Locate the cell with the specified text and output its [X, Y] center coordinate. 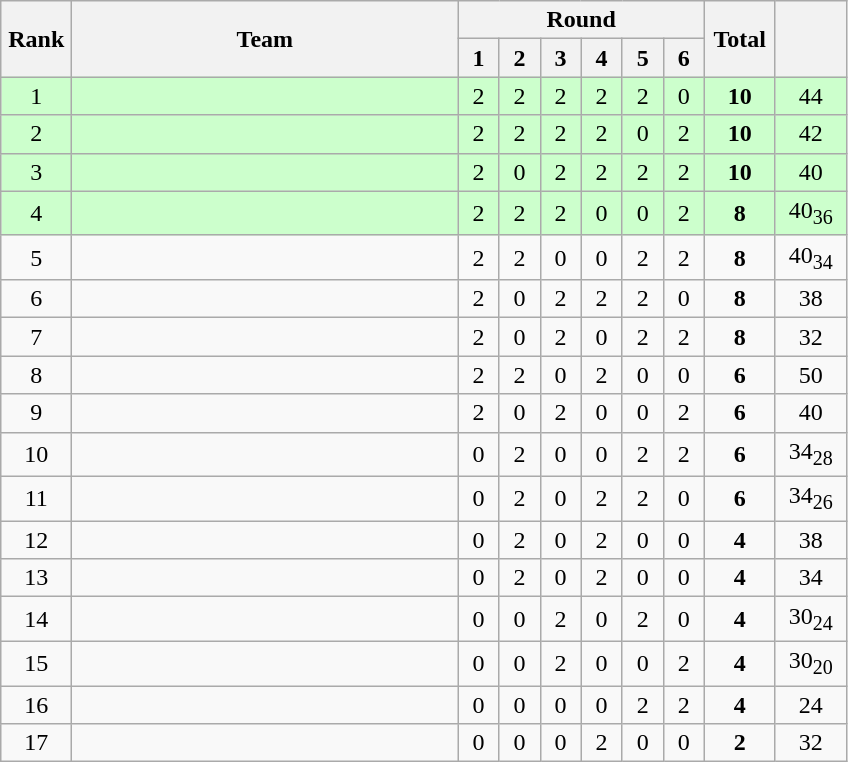
3426 [810, 498]
13 [36, 578]
15 [36, 663]
34 [810, 578]
7 [36, 337]
42 [810, 134]
16 [36, 705]
4034 [810, 257]
17 [36, 743]
4036 [810, 213]
3020 [810, 663]
3428 [810, 454]
Rank [36, 39]
Total [740, 39]
11 [36, 498]
14 [36, 619]
Team [265, 39]
12 [36, 540]
24 [810, 705]
44 [810, 96]
9 [36, 413]
50 [810, 375]
3024 [810, 619]
Round [581, 20]
